Locate the cell with the specified text and output its (x, y) center coordinate. 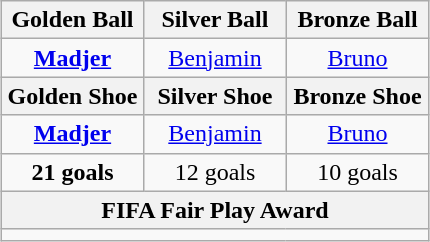
10 goals (358, 172)
12 goals (215, 172)
Bronze Ball (358, 20)
Silver Shoe (215, 96)
Golden Ball (72, 20)
FIFA Fair Play Award (215, 210)
Silver Ball (215, 20)
Golden Shoe (72, 96)
Bronze Shoe (358, 96)
21 goals (72, 172)
